Pinpoint the cell where the given text exists, returning its [X, Y] midpoint coordinate. 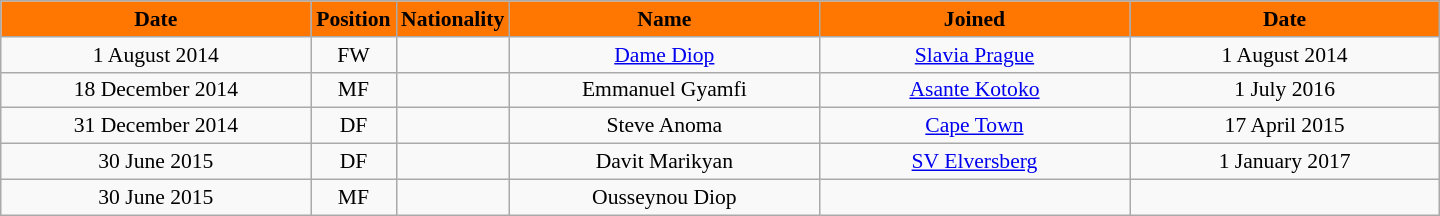
Davit Marikyan [664, 162]
Slavia Prague [974, 55]
Emmanuel Gyamfi [664, 90]
SV Elversberg [974, 162]
17 April 2015 [1285, 126]
Joined [974, 19]
1 July 2016 [1285, 90]
Steve Anoma [664, 126]
Asante Kotoko [974, 90]
1 January 2017 [1285, 162]
Dame Diop [664, 55]
18 December 2014 [156, 90]
Position [354, 19]
Name [664, 19]
FW [354, 55]
31 December 2014 [156, 126]
Cape Town [974, 126]
Ousseynou Diop [664, 197]
Nationality [452, 19]
